Pinpoint the cell where the given text exists, returning its (x, y) midpoint coordinate. 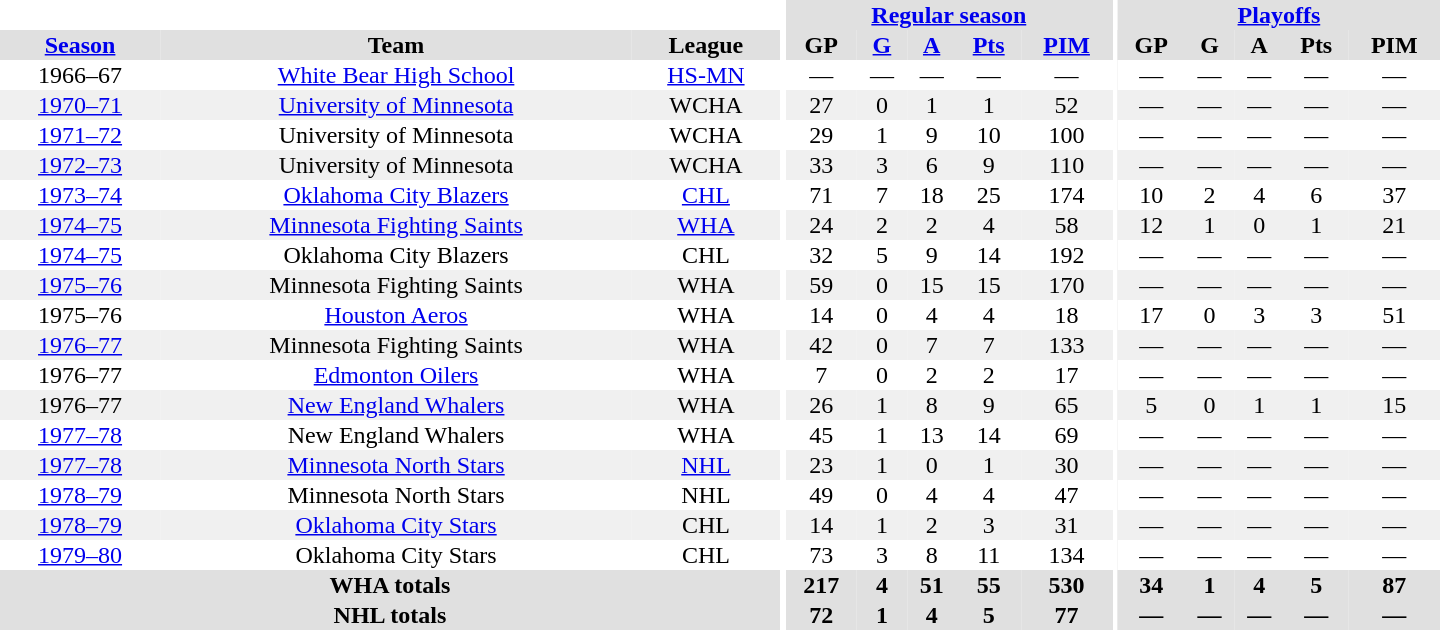
13 (932, 435)
37 (1394, 195)
170 (1066, 285)
27 (821, 105)
47 (1066, 495)
192 (1066, 255)
32 (821, 255)
League (706, 45)
110 (1066, 165)
87 (1394, 585)
30 (1066, 465)
59 (821, 285)
100 (1066, 135)
77 (1066, 615)
69 (1066, 435)
45 (821, 435)
65 (1066, 405)
1973–74 (80, 195)
217 (821, 585)
24 (821, 225)
33 (821, 165)
23 (821, 465)
73 (821, 555)
49 (821, 495)
NHL totals (390, 615)
Edmonton Oilers (396, 375)
1972–73 (80, 165)
134 (1066, 555)
26 (821, 405)
1979–80 (80, 555)
WHA totals (390, 585)
55 (988, 585)
Playoffs (1279, 15)
42 (821, 345)
Season (80, 45)
Houston Aeros (396, 315)
133 (1066, 345)
Regular season (948, 15)
Team (396, 45)
11 (988, 555)
72 (821, 615)
1970–71 (80, 105)
71 (821, 195)
White Bear High School (396, 75)
12 (1152, 225)
174 (1066, 195)
HS-MN (706, 75)
52 (1066, 105)
34 (1152, 585)
530 (1066, 585)
58 (1066, 225)
1966–67 (80, 75)
31 (1066, 525)
29 (821, 135)
25 (988, 195)
21 (1394, 225)
1971–72 (80, 135)
